Identify which cell holds the provided text, then report its (x, y) central coordinate. 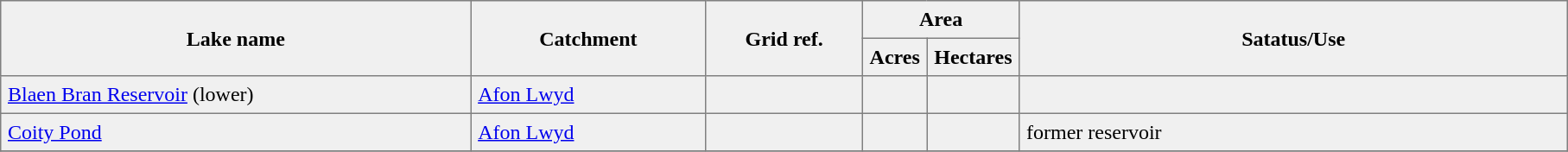
Area (940, 20)
former reservoir (1294, 132)
Acres (895, 57)
Blaen Bran Reservoir (lower) (236, 95)
Hectares (973, 57)
Grid ref. (784, 38)
Satatus/Use (1294, 38)
Lake name (236, 38)
Coity Pond (236, 132)
Catchment (588, 38)
